Determine the (X, Y) coordinate at the center of the cell enclosing the given text.  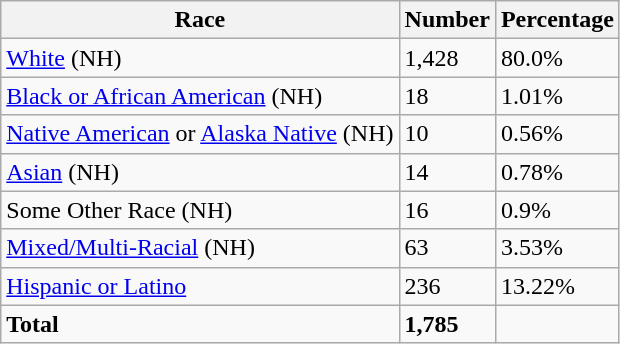
13.22% (557, 286)
White (NH) (200, 58)
1,428 (447, 58)
0.9% (557, 210)
Percentage (557, 20)
1,785 (447, 324)
16 (447, 210)
Hispanic or Latino (200, 286)
Asian (NH) (200, 172)
Race (200, 20)
1.01% (557, 96)
236 (447, 286)
0.56% (557, 134)
3.53% (557, 248)
0.78% (557, 172)
10 (447, 134)
63 (447, 248)
Black or African American (NH) (200, 96)
18 (447, 96)
Number (447, 20)
14 (447, 172)
Total (200, 324)
Native American or Alaska Native (NH) (200, 134)
Mixed/Multi-Racial (NH) (200, 248)
80.0% (557, 58)
Some Other Race (NH) (200, 210)
